Return [x, y] of the center of cell containing provided text 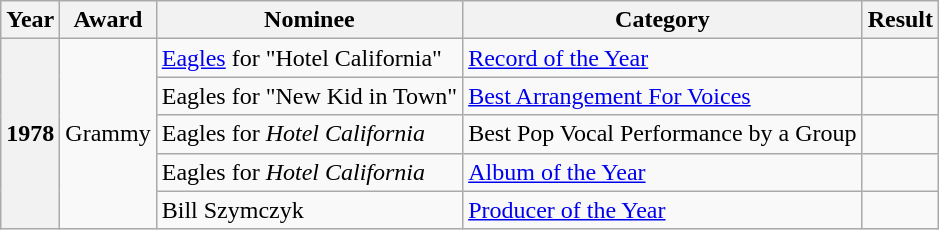
Producer of the Year [662, 210]
Award [108, 20]
Year [30, 20]
Best Arrangement For Voices [662, 96]
Category [662, 20]
1978 [30, 134]
Eagles for "New Kid in Town" [309, 96]
Record of the Year [662, 58]
Nominee [309, 20]
Best Pop Vocal Performance by a Group [662, 134]
Grammy [108, 134]
Eagles for "Hotel California" [309, 58]
Result [900, 20]
Album of the Year [662, 172]
Bill Szymczyk [309, 210]
